Locate the cell with the specified text and output its [x, y] center coordinate. 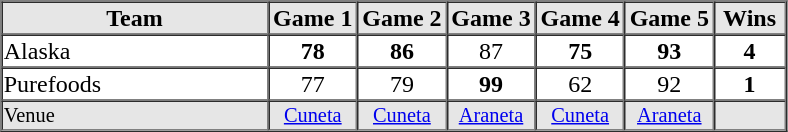
93 [670, 50]
Alaska [134, 50]
Game 2 [402, 18]
Game 1 [312, 18]
78 [312, 50]
Wins [750, 18]
Purefoods [134, 84]
79 [402, 84]
62 [580, 84]
Game 3 [490, 18]
92 [670, 84]
87 [490, 50]
Team [134, 18]
77 [312, 84]
99 [490, 84]
Game 5 [670, 18]
4 [750, 50]
Venue [134, 115]
1 [750, 84]
75 [580, 50]
86 [402, 50]
Game 4 [580, 18]
